Search for the cell housing the specified text and yield its (X, Y) center coordinate. 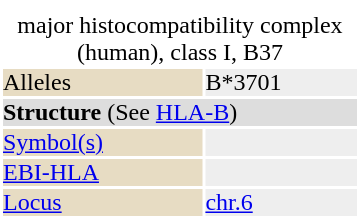
Structure (See HLA-B) (180, 112)
Symbol(s) (102, 142)
Locus (102, 202)
major histocompatibility complex (human), class I, B37 (180, 39)
B*3701 (281, 82)
chr.6 (281, 202)
Alleles (102, 82)
EBI-HLA (102, 172)
